Return the (x, y) coordinate for the center point of the cell that contains the specified text.  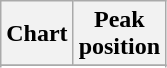
Chart (37, 34)
Peakposition (119, 34)
